Pinpoint the cell where the given text exists, returning its (X, Y) midpoint coordinate. 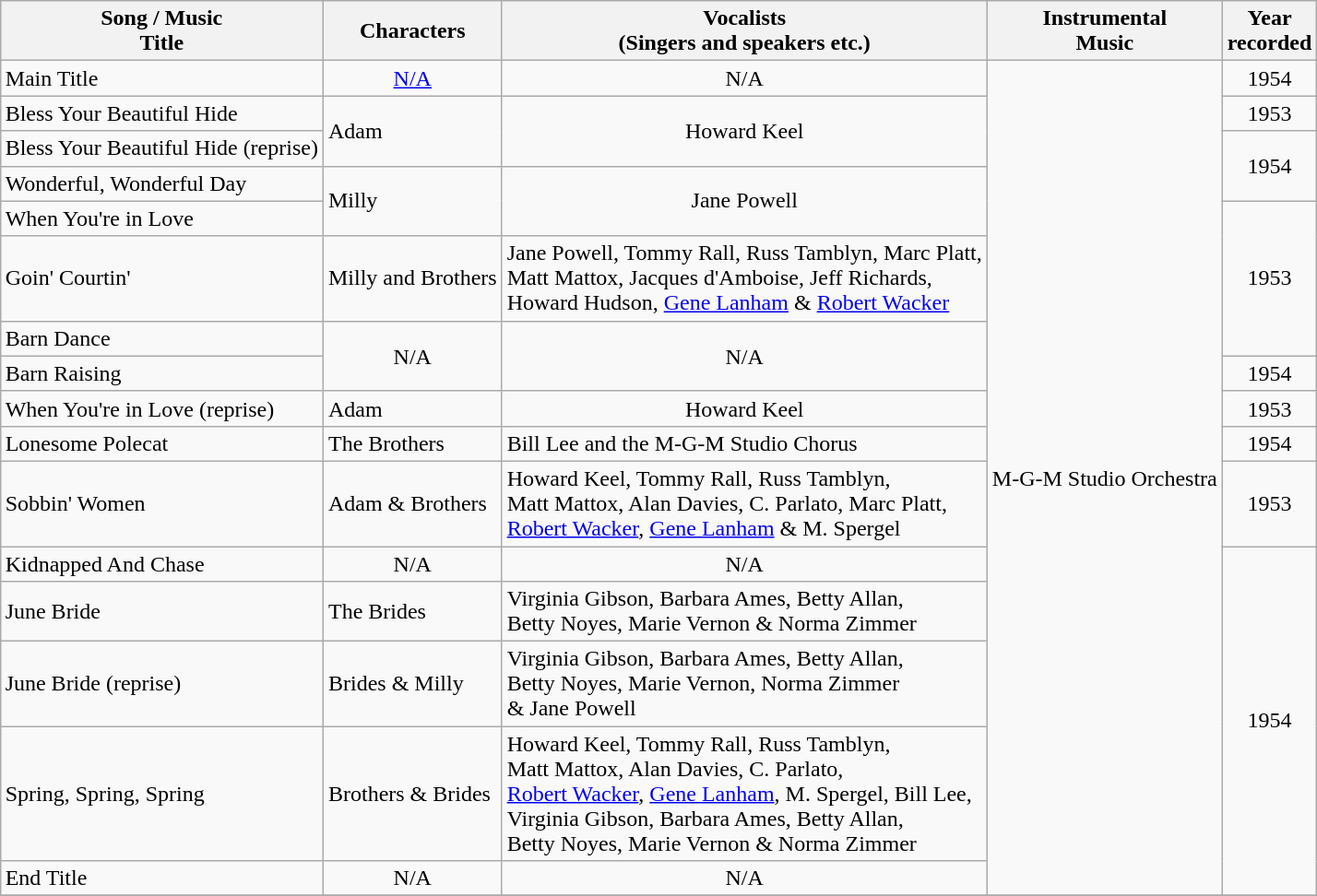
Kidnapped And Chase (161, 563)
Barn Raising (161, 373)
Brides & Milly (412, 684)
When You're in Love (161, 218)
Sobbin' Women (161, 503)
Song / Music Title (161, 31)
When You're in Love (reprise) (161, 408)
End Title (161, 878)
Howard Keel, Tommy Rall, Russ Tamblyn, Matt Mattox, Alan Davies, C. Parlato, Marc Platt, Robert Wacker, Gene Lanham & M. Spergel (744, 503)
Bless Your Beautiful Hide (161, 113)
Spring, Spring, Spring (161, 794)
Virginia Gibson, Barbara Ames, Betty Allan, Betty Noyes, Marie Vernon & Norma Zimmer (744, 612)
Goin' Courtin' (161, 278)
The Brides (412, 612)
Brothers & Brides (412, 794)
Barn Dance (161, 338)
Instrumental Music (1105, 31)
Vocalists (Singers and speakers etc.) (744, 31)
Bill Lee and the M-G-M Studio Chorus (744, 443)
The Brothers (412, 443)
Lonesome Polecat (161, 443)
Wonderful, Wonderful Day (161, 183)
Adam & Brothers (412, 503)
Jane Powell (744, 201)
Year recorded (1269, 31)
June Bride (reprise) (161, 684)
Virginia Gibson, Barbara Ames, Betty Allan, Betty Noyes, Marie Vernon, Norma Zimmer & Jane Powell (744, 684)
Milly and Brothers (412, 278)
Jane Powell, Tommy Rall, Russ Tamblyn, Marc Platt, Matt Mattox, Jacques d'Amboise, Jeff Richards, Howard Hudson, Gene Lanham & Robert Wacker (744, 278)
Bless Your Beautiful Hide (reprise) (161, 148)
Main Title (161, 78)
Milly (412, 201)
Characters (412, 31)
M-G-M Studio Orchestra (1105, 478)
June Bride (161, 612)
